Determine the (X, Y) coordinate at the center of the cell enclosing the given text.  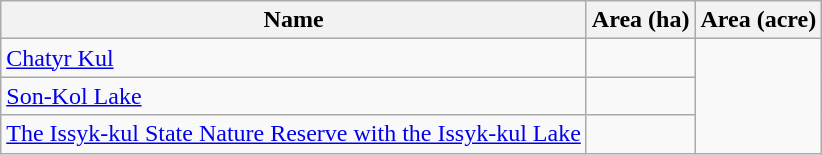
Chatyr Kul (294, 58)
Area (acre) (758, 20)
Name (294, 20)
Son-Kol Lake (294, 96)
The Issyk-kul State Nature Reserve with the Issyk-kul Lake (294, 134)
Area (ha) (640, 20)
